Provide the (x, y) coordinate of the cell's center where the given text is located.  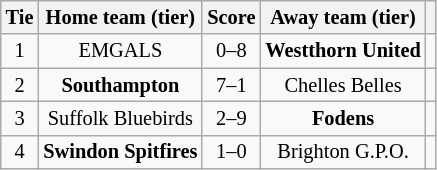
2–9 (231, 118)
Fodens (342, 118)
Swindon Spitfires (120, 152)
Suffolk Bluebirds (120, 118)
1–0 (231, 152)
Tie (20, 17)
EMGALS (120, 51)
Chelles Belles (342, 85)
0–8 (231, 51)
Westthorn United (342, 51)
Brighton G.P.O. (342, 152)
1 (20, 51)
Home team (tier) (120, 17)
Away team (tier) (342, 17)
2 (20, 85)
Southampton (120, 85)
7–1 (231, 85)
4 (20, 152)
Score (231, 17)
3 (20, 118)
